Detect which cell encompasses the target text, then output its (X, Y) center coordinate. 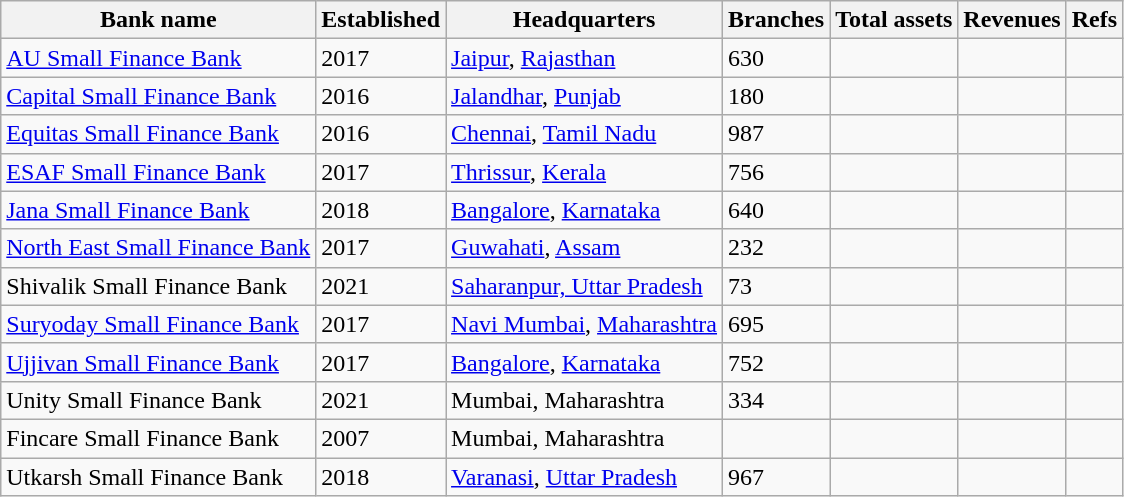
Ujjivan Small Finance Bank (158, 362)
North East Small Finance Bank (158, 248)
Equitas Small Finance Bank (158, 134)
Refs (1094, 20)
Revenues (1012, 20)
Chennai, Tamil Nadu (584, 134)
Capital Small Finance Bank (158, 96)
334 (776, 400)
232 (776, 248)
Saharanpur, Uttar Pradesh (584, 286)
Jaipur, Rajasthan (584, 58)
Fincare Small Finance Bank (158, 438)
Headquarters (584, 20)
Suryoday Small Finance Bank (158, 324)
640 (776, 210)
Total assets (894, 20)
Branches (776, 20)
Bank name (158, 20)
752 (776, 362)
756 (776, 172)
630 (776, 58)
987 (776, 134)
Shivalik Small Finance Bank (158, 286)
Unity Small Finance Bank (158, 400)
967 (776, 477)
73 (776, 286)
Jalandhar, Punjab (584, 96)
AU Small Finance Bank (158, 58)
Jana Small Finance Bank (158, 210)
180 (776, 96)
Guwahati, Assam (584, 248)
Varanasi, Uttar Pradesh (584, 477)
Established (381, 20)
2007 (381, 438)
Thrissur, Kerala (584, 172)
Utkarsh Small Finance Bank (158, 477)
Navi Mumbai, Maharashtra (584, 324)
695 (776, 324)
ESAF Small Finance Bank (158, 172)
